Scan for the cell matching the given text and deliver its (X, Y) coordinate at center. 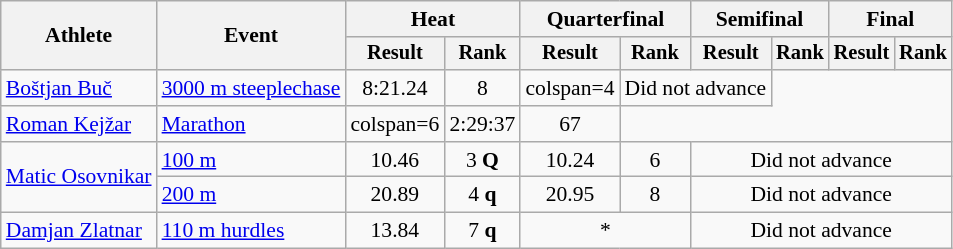
20.89 (394, 195)
Athlete (79, 36)
Heat (432, 19)
6 (656, 160)
100 m (252, 160)
3 Q (482, 160)
Event (252, 36)
Matic Osovnikar (79, 178)
10.24 (570, 160)
8:21.24 (394, 88)
Marathon (252, 124)
Boštjan Buč (79, 88)
2:29:37 (482, 124)
7 q (482, 231)
13.84 (394, 231)
colspan=4 (570, 88)
10.46 (394, 160)
4 q (482, 195)
110 m hurdles (252, 231)
Roman Kejžar (79, 124)
Damjan Zlatnar (79, 231)
200 m (252, 195)
colspan=6 (394, 124)
20.95 (570, 195)
67 (570, 124)
Final (890, 19)
3000 m steeplechase (252, 88)
Semifinal (759, 19)
Quarterfinal (605, 19)
* (605, 231)
